Find where the given text appears and provide that cell's center as (x, y) coordinate. 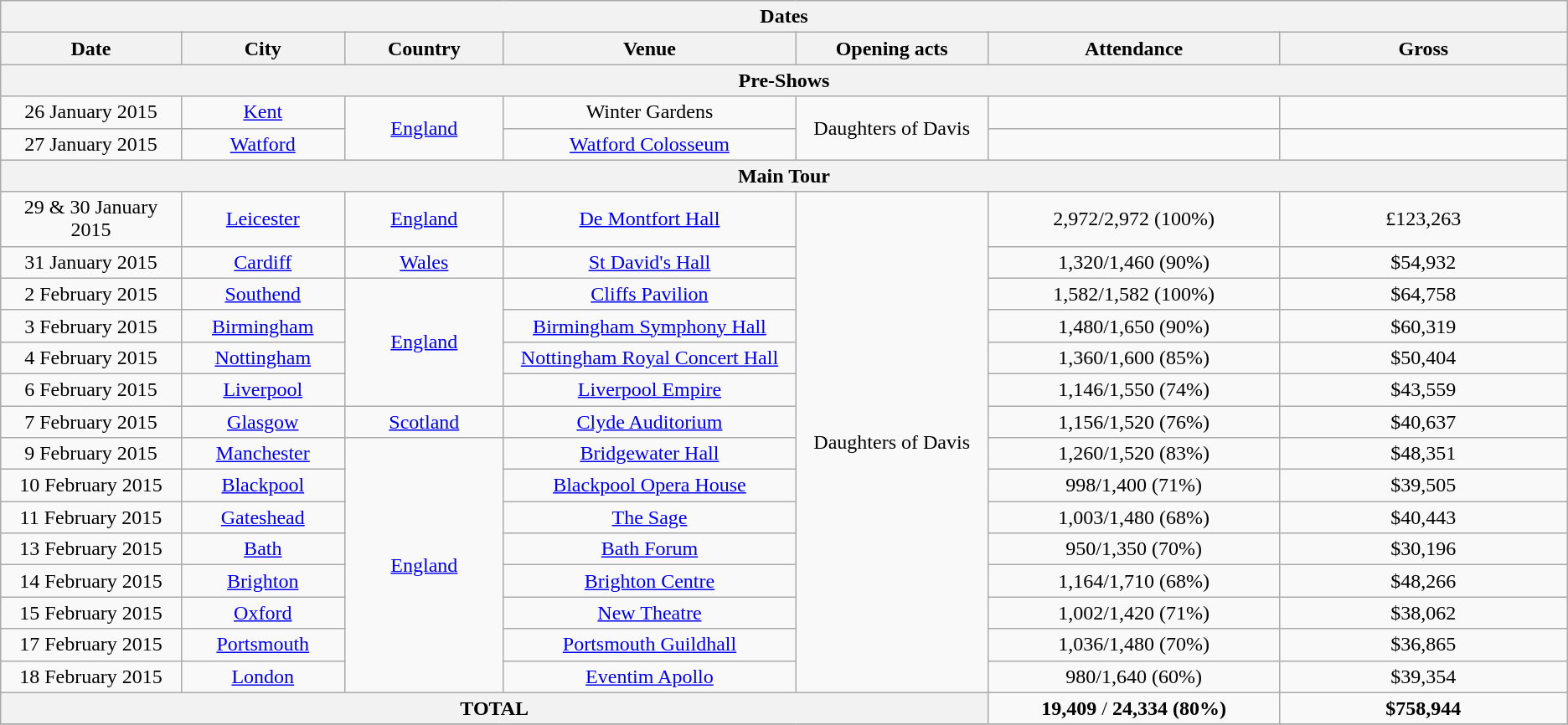
Birmingham Symphony Hall (649, 326)
Blackpool (263, 486)
Brighton Centre (649, 581)
2 February 2015 (90, 294)
6 February 2015 (90, 389)
Winter Gardens (649, 112)
$758,944 (1423, 708)
29 & 30 January 2015 (90, 219)
18 February 2015 (90, 676)
998/1,400 (71%) (1134, 486)
$36,865 (1423, 645)
1,480/1,650 (90%) (1134, 326)
Blackpool Opera House (649, 486)
$39,354 (1423, 676)
Nottingham (263, 357)
Gateshead (263, 517)
1,320/1,460 (90%) (1134, 262)
City (263, 49)
$48,351 (1423, 454)
$60,319 (1423, 326)
26 January 2015 (90, 112)
31 January 2015 (90, 262)
Birmingham (263, 326)
1,036/1,480 (70%) (1134, 645)
17 February 2015 (90, 645)
980/1,640 (60%) (1134, 676)
Brighton (263, 581)
Dates (784, 17)
$30,196 (1423, 549)
$38,062 (1423, 613)
Gross (1423, 49)
19,409 / 24,334 (80%) (1134, 708)
950/1,350 (70%) (1134, 549)
1,002/1,420 (71%) (1134, 613)
2,972/2,972 (100%) (1134, 219)
Bath Forum (649, 549)
$40,637 (1423, 421)
Glasgow (263, 421)
9 February 2015 (90, 454)
Opening acts (892, 49)
Portsmouth (263, 645)
$48,266 (1423, 581)
Date (90, 49)
Scotland (424, 421)
$50,404 (1423, 357)
1,360/1,600 (85%) (1134, 357)
Bath (263, 549)
New Theatre (649, 613)
Liverpool (263, 389)
4 February 2015 (90, 357)
De Montfort Hall (649, 219)
$43,559 (1423, 389)
Kent (263, 112)
Cliffs Pavilion (649, 294)
St David's Hall (649, 262)
10 February 2015 (90, 486)
Bridgewater Hall (649, 454)
Wales (424, 262)
Liverpool Empire (649, 389)
1,003/1,480 (68%) (1134, 517)
1,582/1,582 (100%) (1134, 294)
Main Tour (784, 176)
£123,263 (1423, 219)
15 February 2015 (90, 613)
11 February 2015 (90, 517)
1,260/1,520 (83%) (1134, 454)
$64,758 (1423, 294)
Attendance (1134, 49)
$54,932 (1423, 262)
13 February 2015 (90, 549)
1,164/1,710 (68%) (1134, 581)
The Sage (649, 517)
London (263, 676)
Eventim Apollo (649, 676)
Nottingham Royal Concert Hall (649, 357)
Country (424, 49)
14 February 2015 (90, 581)
Pre-Shows (784, 80)
Cardiff (263, 262)
Portsmouth Guildhall (649, 645)
Watford (263, 144)
Southend (263, 294)
1,156/1,520 (76%) (1134, 421)
Oxford (263, 613)
$39,505 (1423, 486)
27 January 2015 (90, 144)
Watford Colosseum (649, 144)
3 February 2015 (90, 326)
1,146/1,550 (74%) (1134, 389)
7 February 2015 (90, 421)
TOTAL (494, 708)
Venue (649, 49)
Leicester (263, 219)
$40,443 (1423, 517)
Manchester (263, 454)
Clyde Auditorium (649, 421)
